Locate the cell with the specified text and output its (x, y) center coordinate. 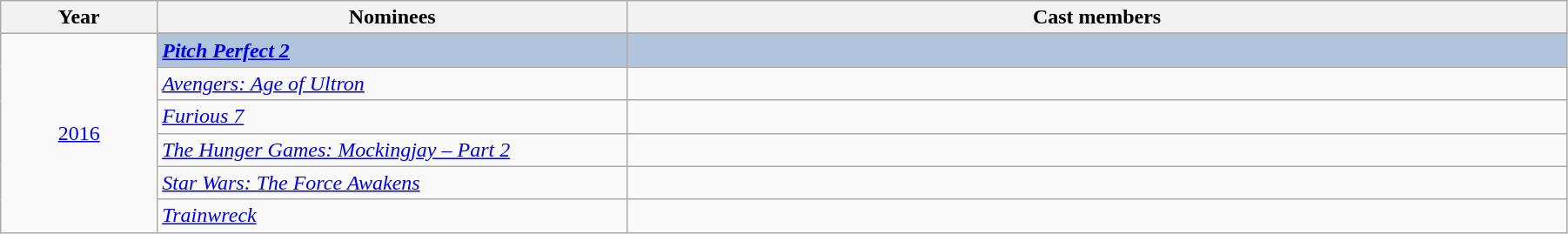
Cast members (1097, 17)
Nominees (392, 17)
Avengers: Age of Ultron (392, 84)
Star Wars: The Force Awakens (392, 183)
Furious 7 (392, 117)
Pitch Perfect 2 (392, 50)
Trainwreck (392, 216)
2016 (79, 133)
Year (79, 17)
The Hunger Games: Mockingjay – Part 2 (392, 150)
